Scan for the cell matching the given text and deliver its (x, y) coordinate at center. 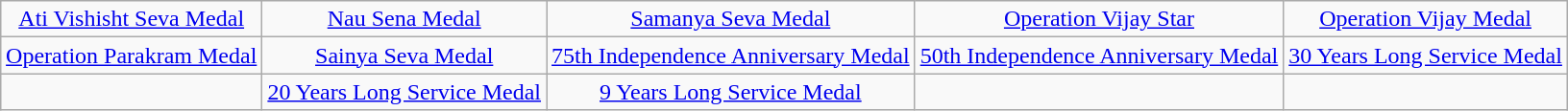
Operation Vijay Medal (1426, 19)
Samanya Seva Medal (731, 19)
Ati Vishisht Seva Medal (132, 19)
50th Independence Anniversary Medal (1099, 55)
Sainya Seva Medal (404, 55)
30 Years Long Service Medal (1426, 55)
9 Years Long Service Medal (731, 92)
Nau Sena Medal (404, 19)
Operation Parakram Medal (132, 55)
75th Independence Anniversary Medal (731, 55)
Operation Vijay Star (1099, 19)
20 Years Long Service Medal (404, 92)
